Identify which cell holds the provided text, then report its (x, y) central coordinate. 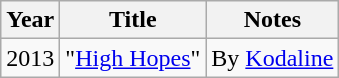
By Kodaline (272, 58)
"High Hopes" (133, 58)
Title (133, 20)
Notes (272, 20)
Year (30, 20)
2013 (30, 58)
